From the cell containing the given text, extract its center point as [x, y] coordinate. 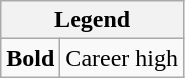
Bold [30, 58]
Career high [122, 58]
Legend [92, 20]
